Scan for the cell matching the given text and deliver its (X, Y) coordinate at center. 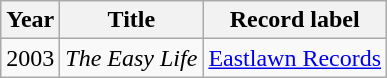
The Easy Life (132, 58)
Year (30, 20)
Eastlawn Records (295, 58)
Record label (295, 20)
2003 (30, 58)
Title (132, 20)
